Locate the cell with the specified text and output its [X, Y] center coordinate. 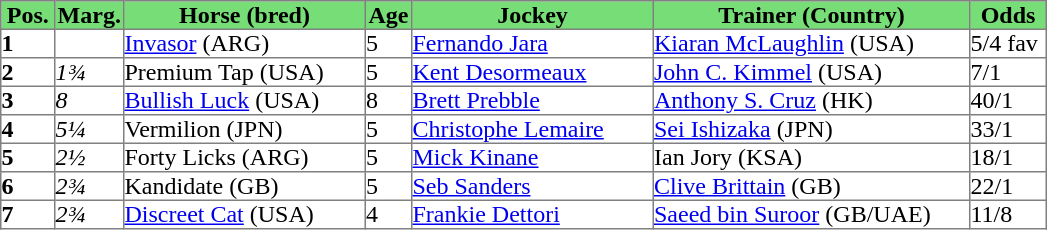
1¾ [90, 72]
11/8 [1008, 214]
5¼ [90, 129]
Saeed bin Suroor (GB/UAE) [811, 214]
18/1 [1008, 157]
Brett Prebble [533, 100]
Fernando Jara [533, 43]
Frankie Dettori [533, 214]
Clive Brittain (GB) [811, 186]
Ian Jory (KSA) [811, 157]
Vermilion (JPN) [245, 129]
7/1 [1008, 72]
Kiaran McLaughlin (USA) [811, 43]
Marg. [90, 15]
Kent Desormeaux [533, 72]
Mick Kinane [533, 157]
2 [28, 72]
Premium Tap (USA) [245, 72]
Bullish Luck (USA) [245, 100]
Discreet Cat (USA) [245, 214]
Trainer (Country) [811, 15]
3 [28, 100]
Sei Ishizaka (JPN) [811, 129]
6 [28, 186]
Anthony S. Cruz (HK) [811, 100]
5/4 fav [1008, 43]
John C. Kimmel (USA) [811, 72]
2½ [90, 157]
1 [28, 43]
Seb Sanders [533, 186]
22/1 [1008, 186]
Kandidate (GB) [245, 186]
Invasor (ARG) [245, 43]
Age [388, 15]
Odds [1008, 15]
Pos. [28, 15]
33/1 [1008, 129]
Forty Licks (ARG) [245, 157]
40/1 [1008, 100]
Christophe Lemaire [533, 129]
Jockey [533, 15]
Horse (bred) [245, 15]
7 [28, 214]
